Return the (X, Y) coordinate for the center point of the cell that contains the specified text.  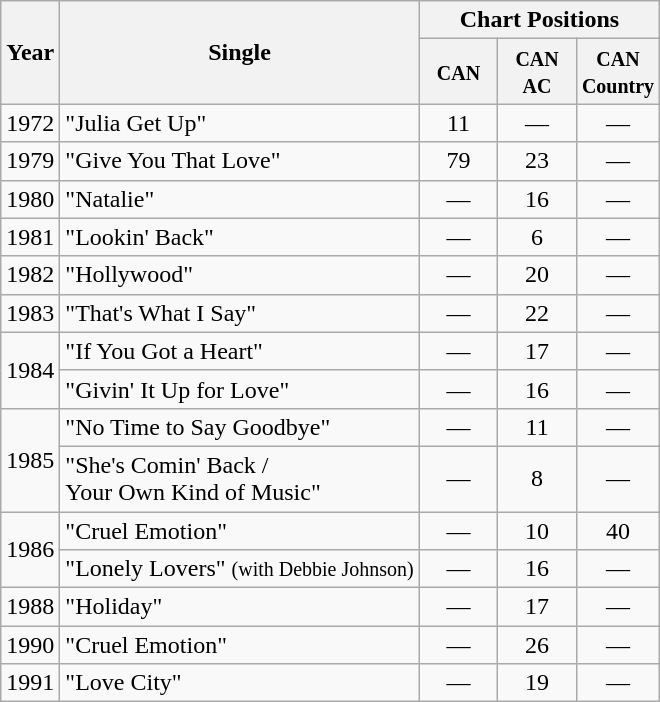
"Julia Get Up" (240, 123)
CAN AC (538, 72)
1988 (30, 607)
1984 (30, 370)
"That's What I Say" (240, 313)
1983 (30, 313)
1981 (30, 237)
19 (538, 683)
1990 (30, 645)
79 (458, 161)
1991 (30, 683)
40 (618, 531)
Single (240, 52)
1982 (30, 275)
23 (538, 161)
Year (30, 52)
"Givin' It Up for Love" (240, 389)
1979 (30, 161)
"No Time to Say Goodbye" (240, 427)
20 (538, 275)
10 (538, 531)
"Natalie" (240, 199)
CAN Country (618, 72)
6 (538, 237)
CAN (458, 72)
"Give You That Love" (240, 161)
8 (538, 478)
"She's Comin' Back /Your Own Kind of Music" (240, 478)
1985 (30, 460)
22 (538, 313)
1980 (30, 199)
"Lookin' Back" (240, 237)
"Lonely Lovers" (with Debbie Johnson) (240, 569)
"Love City" (240, 683)
1986 (30, 550)
"If You Got a Heart" (240, 351)
"Holiday" (240, 607)
1972 (30, 123)
"Hollywood" (240, 275)
26 (538, 645)
Chart Positions (539, 20)
